Detect which cell encompasses the target text, then output its [X, Y] center coordinate. 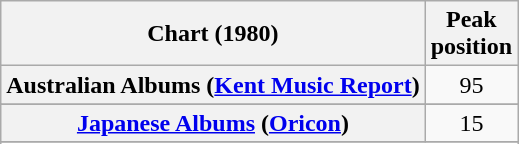
Japanese Albums (Oricon) [213, 123]
Chart (1980) [213, 34]
Peakposition [471, 34]
95 [471, 85]
Australian Albums (Kent Music Report) [213, 85]
15 [471, 123]
